Detect which cell encompasses the target text, then output its (x, y) center coordinate. 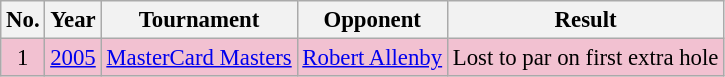
Opponent (372, 20)
Lost to par on first extra hole (585, 58)
Tournament (199, 20)
MasterCard Masters (199, 58)
2005 (73, 58)
1 (23, 58)
Year (73, 20)
Robert Allenby (372, 58)
No. (23, 20)
Result (585, 20)
